Pinpoint the cell where the given text exists, returning its [X, Y] midpoint coordinate. 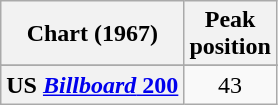
US Billboard 200 [92, 85]
43 [230, 85]
Chart (1967) [92, 34]
Peakposition [230, 34]
